Extract the (x, y) coordinate from the center of the cell holding the provided text.  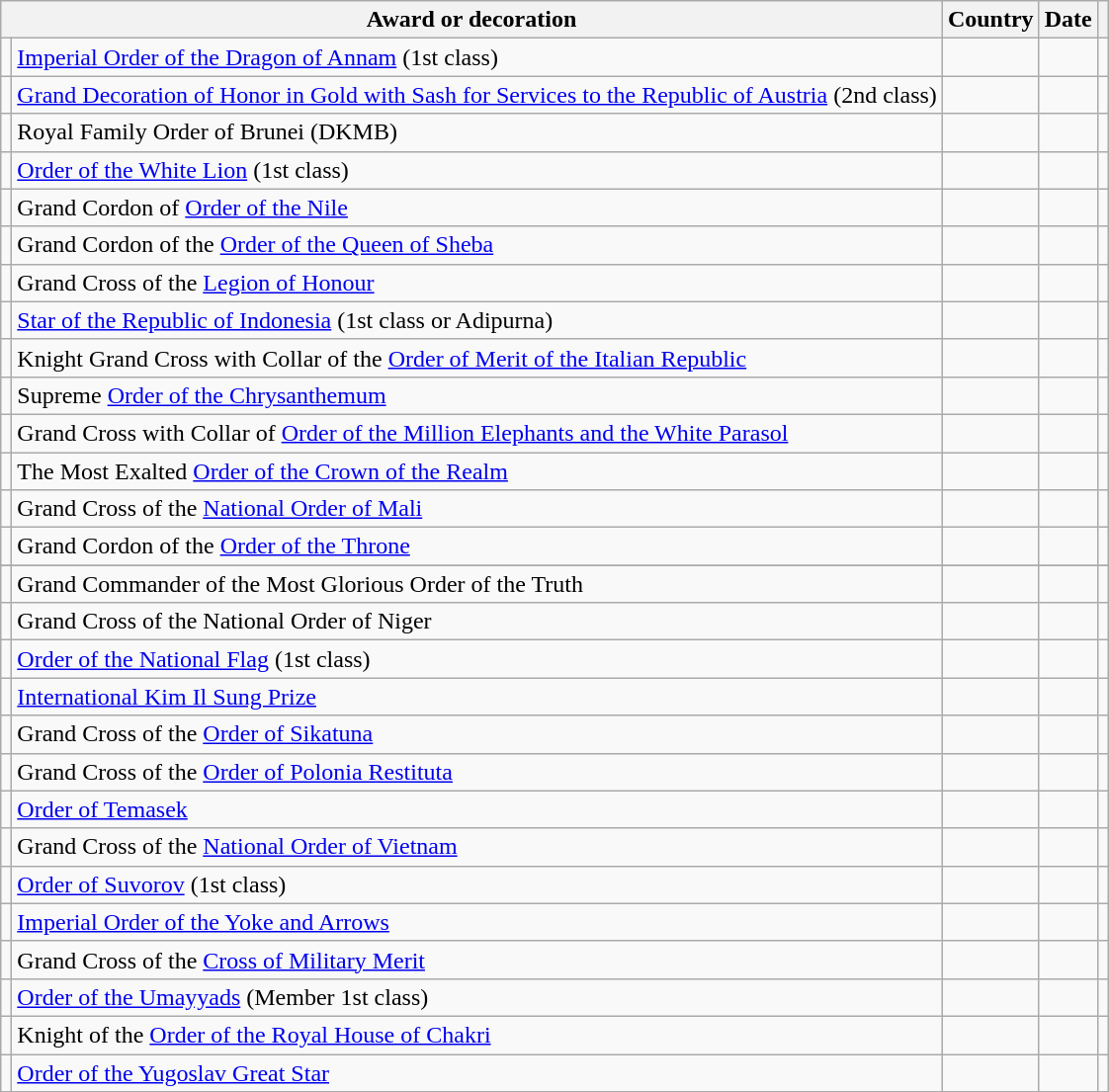
Order of the Umayyads (Member 1st class) (477, 997)
Grand Cross of the National Order of Niger (477, 622)
Order of Suvorov (1st class) (477, 884)
Award or decoration (472, 20)
Supreme Order of the Chrysanthemum (477, 395)
Star of the Republic of Indonesia (1st class or Adipurna) (477, 320)
Imperial Order of the Dragon of Annam (1st class) (477, 57)
Grand Cross of the Order of Polonia Restituta (477, 772)
Grand Cross of the Order of Sikatuna (477, 734)
Imperial Order of the Yoke and Arrows (477, 922)
Grand Cross of the National Order of Mali (477, 509)
Grand Commander of the Most Glorious Order of the Truth (477, 584)
Order of the Yugoslav Great Star (477, 1072)
Country (990, 20)
Date (1067, 20)
Grand Cordon of the Order of the Throne (477, 546)
Knight Grand Cross with Collar of the Order of Merit of the Italian Republic (477, 358)
Grand Cross with Collar of Order of the Million Elephants and the White Parasol (477, 433)
Grand Cross of the Cross of Military Merit (477, 960)
Knight of the Order of the Royal House of Chakri (477, 1035)
Grand Decoration of Honor in Gold with Sash for Services to the Republic of Austria (2nd class) (477, 95)
Grand Cordon of Order of the Nile (477, 208)
Grand Cordon of the Order of the Queen of Sheba (477, 245)
Order of the White Lion (1st class) (477, 170)
Grand Cross of the National Order of Vietnam (477, 847)
The Most Exalted Order of the Crown of the Realm (477, 471)
International Kim Il Sung Prize (477, 697)
Order of the National Flag (1st class) (477, 659)
Royal Family Order of Brunei (DKMB) (477, 132)
Grand Cross of the Legion of Honour (477, 283)
Order of Temasek (477, 809)
